Capture the cell that displays the provided text and extract its (x, y) central coordinate. 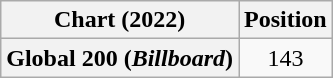
Position (285, 20)
143 (285, 58)
Chart (2022) (120, 20)
Global 200 (Billboard) (120, 58)
